Locate the cell with the specified text and output its [X, Y] center coordinate. 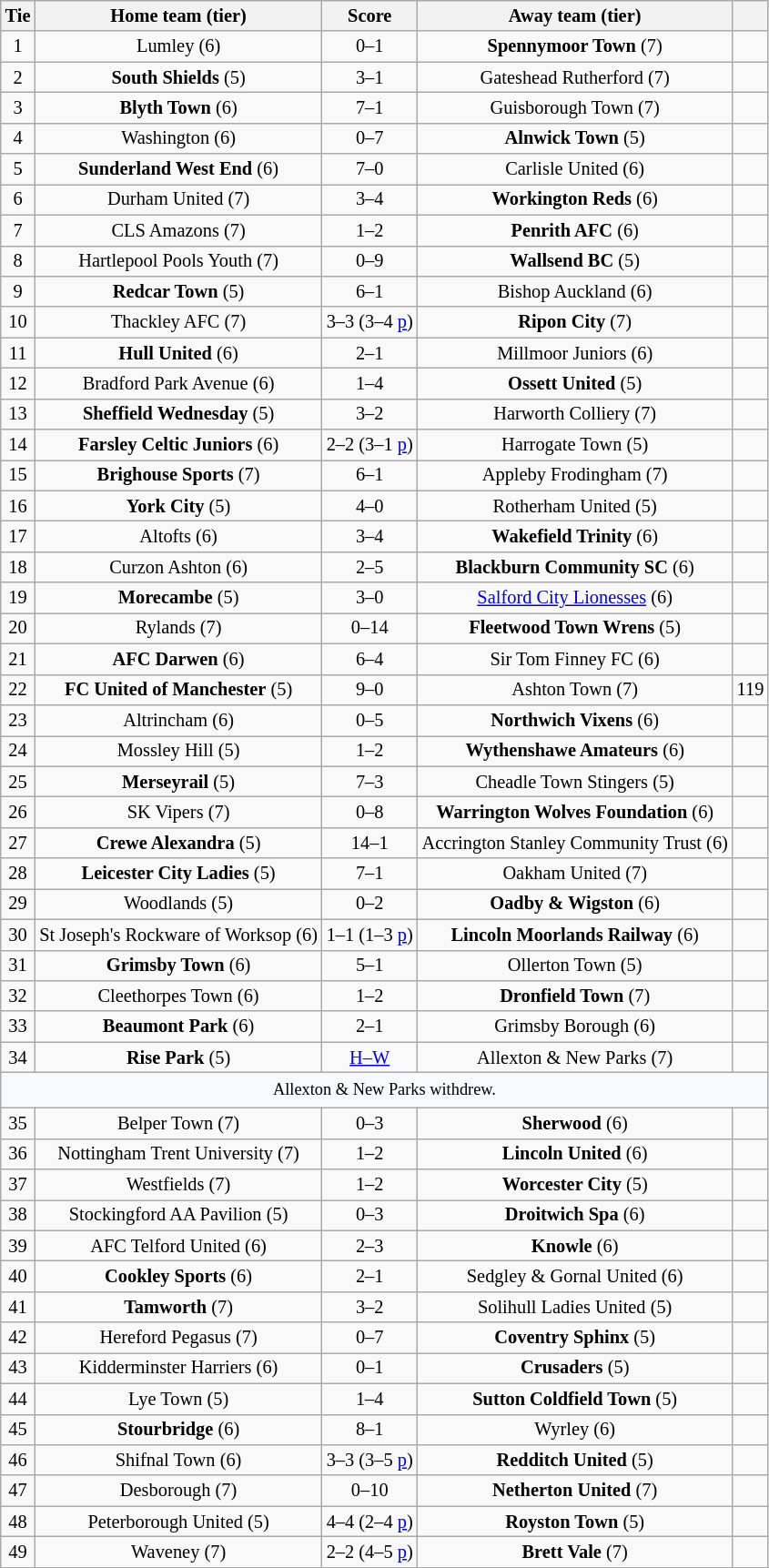
Kidderminster Harriers (6) [178, 1368]
7–0 [369, 169]
Morecambe (5) [178, 598]
39 [18, 1246]
1 [18, 46]
3 [18, 107]
Coventry Sphinx (5) [575, 1338]
Cookley Sports (6) [178, 1276]
SK Vipers (7) [178, 812]
41 [18, 1307]
5 [18, 169]
Ollerton Town (5) [575, 966]
27 [18, 843]
Grimsby Borough (6) [575, 1027]
Mossley Hill (5) [178, 751]
14–1 [369, 843]
Sherwood (6) [575, 1123]
Sunderland West End (6) [178, 169]
3–1 [369, 77]
10 [18, 322]
21 [18, 659]
2–5 [369, 567]
Rylands (7) [178, 628]
7–3 [369, 782]
0–9 [369, 261]
Accrington Stanley Community Trust (6) [575, 843]
33 [18, 1027]
119 [750, 690]
Nottingham Trent University (7) [178, 1154]
4–4 (2–4 p) [369, 1522]
0–10 [369, 1491]
1–1 (1–3 p) [369, 935]
3–3 (3–4 p) [369, 322]
Allexton & New Parks (7) [575, 1057]
26 [18, 812]
Oakham United (7) [575, 874]
Worcester City (5) [575, 1184]
16 [18, 506]
Altrincham (6) [178, 720]
Blyth Town (6) [178, 107]
Brighouse Sports (7) [178, 475]
Knowle (6) [575, 1246]
Lye Town (5) [178, 1399]
Bishop Auckland (6) [575, 291]
CLS Amazons (7) [178, 230]
Netherton United (7) [575, 1491]
Brett Vale (7) [575, 1552]
36 [18, 1154]
12 [18, 383]
7 [18, 230]
46 [18, 1460]
Westfields (7) [178, 1184]
Bradford Park Avenue (6) [178, 383]
Leicester City Ladies (5) [178, 874]
2–2 (3–1 p) [369, 445]
H–W [369, 1057]
Shifnal Town (6) [178, 1460]
Wyrley (6) [575, 1430]
Alnwick Town (5) [575, 138]
Sir Tom Finney FC (6) [575, 659]
Fleetwood Town Wrens (5) [575, 628]
Belper Town (7) [178, 1123]
13 [18, 414]
Tamworth (7) [178, 1307]
48 [18, 1522]
9 [18, 291]
Sutton Coldfield Town (5) [575, 1399]
Durham United (7) [178, 199]
Guisborough Town (7) [575, 107]
Sedgley & Gornal United (6) [575, 1276]
38 [18, 1215]
Harworth Colliery (7) [575, 414]
6–4 [369, 659]
4 [18, 138]
Gateshead Rutherford (7) [575, 77]
6 [18, 199]
Workington Reds (6) [575, 199]
Spennymoor Town (7) [575, 46]
Redcar Town (5) [178, 291]
Thackley AFC (7) [178, 322]
31 [18, 966]
Oadby & Wigston (6) [575, 904]
Royston Town (5) [575, 1522]
29 [18, 904]
Solihull Ladies United (5) [575, 1307]
45 [18, 1430]
37 [18, 1184]
34 [18, 1057]
Blackburn Community SC (6) [575, 567]
Farsley Celtic Juniors (6) [178, 445]
Tie [18, 15]
Penrith AFC (6) [575, 230]
43 [18, 1368]
Rise Park (5) [178, 1057]
Droitwich Spa (6) [575, 1215]
Merseyrail (5) [178, 782]
Woodlands (5) [178, 904]
4–0 [369, 506]
Stockingford AA Pavilion (5) [178, 1215]
AFC Telford United (6) [178, 1246]
3–3 (3–5 p) [369, 1460]
Salford City Lionesses (6) [575, 598]
Rotherham United (5) [575, 506]
AFC Darwen (6) [178, 659]
Warrington Wolves Foundation (6) [575, 812]
Harrogate Town (5) [575, 445]
Millmoor Juniors (6) [575, 353]
47 [18, 1491]
2–3 [369, 1246]
20 [18, 628]
Waveney (7) [178, 1552]
Grimsby Town (6) [178, 966]
8–1 [369, 1430]
Redditch United (5) [575, 1460]
25 [18, 782]
Curzon Ashton (6) [178, 567]
0–14 [369, 628]
FC United of Manchester (5) [178, 690]
28 [18, 874]
30 [18, 935]
Altofts (6) [178, 536]
Lincoln United (6) [575, 1154]
Northwich Vixens (6) [575, 720]
Sheffield Wednesday (5) [178, 414]
Beaumont Park (6) [178, 1027]
2 [18, 77]
0–8 [369, 812]
Peterborough United (5) [178, 1522]
Score [369, 15]
Wythenshawe Amateurs (6) [575, 751]
15 [18, 475]
Wallsend BC (5) [575, 261]
Washington (6) [178, 138]
Carlisle United (6) [575, 169]
Cleethorpes Town (6) [178, 996]
18 [18, 567]
17 [18, 536]
0–2 [369, 904]
Hull United (6) [178, 353]
24 [18, 751]
3–0 [369, 598]
Appleby Frodingham (7) [575, 475]
9–0 [369, 690]
2–2 (4–5 p) [369, 1552]
44 [18, 1399]
19 [18, 598]
42 [18, 1338]
Allexton & New Parks withdrew. [384, 1090]
Ossett United (5) [575, 383]
40 [18, 1276]
8 [18, 261]
Lincoln Moorlands Railway (6) [575, 935]
Crusaders (5) [575, 1368]
5–1 [369, 966]
35 [18, 1123]
Crewe Alexandra (5) [178, 843]
49 [18, 1552]
0–5 [369, 720]
Hereford Pegasus (7) [178, 1338]
Cheadle Town Stingers (5) [575, 782]
14 [18, 445]
11 [18, 353]
22 [18, 690]
Wakefield Trinity (6) [575, 536]
Stourbridge (6) [178, 1430]
St Joseph's Rockware of Worksop (6) [178, 935]
Dronfield Town (7) [575, 996]
Away team (tier) [575, 15]
Desborough (7) [178, 1491]
Lumley (6) [178, 46]
Ripon City (7) [575, 322]
32 [18, 996]
South Shields (5) [178, 77]
York City (5) [178, 506]
Home team (tier) [178, 15]
Ashton Town (7) [575, 690]
Hartlepool Pools Youth (7) [178, 261]
23 [18, 720]
